Output the (X, Y) coordinate of the center of the cell containing the given text.  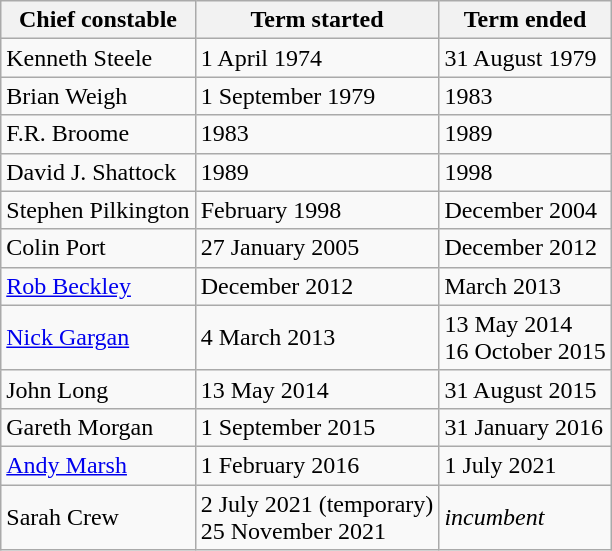
Rob Beckley (98, 286)
31 August 2015 (525, 389)
David J. Shattock (98, 172)
1 September 1979 (317, 96)
1 July 2021 (525, 465)
incumbent (525, 516)
Colin Port (98, 248)
F.R. Broome (98, 134)
Nick Gargan (98, 338)
John Long (98, 389)
1998 (525, 172)
Brian Weigh (98, 96)
13 May 2014 (317, 389)
Sarah Crew (98, 516)
1 September 2015 (317, 427)
1 February 2016 (317, 465)
Term ended (525, 20)
1 April 1974 (317, 58)
March 2013 (525, 286)
2 July 2021 (temporary)25 November 2021 (317, 516)
13 May 2014 16 October 2015 (525, 338)
Gareth Morgan (98, 427)
December 2004 (525, 210)
Term started (317, 20)
Chief constable (98, 20)
February 1998 (317, 210)
Stephen Pilkington (98, 210)
Kenneth Steele (98, 58)
31 January 2016 (525, 427)
31 August 1979 (525, 58)
Andy Marsh (98, 465)
4 March 2013 (317, 338)
27 January 2005 (317, 248)
